Scan for the cell matching the given text and deliver its [x, y] coordinate at center. 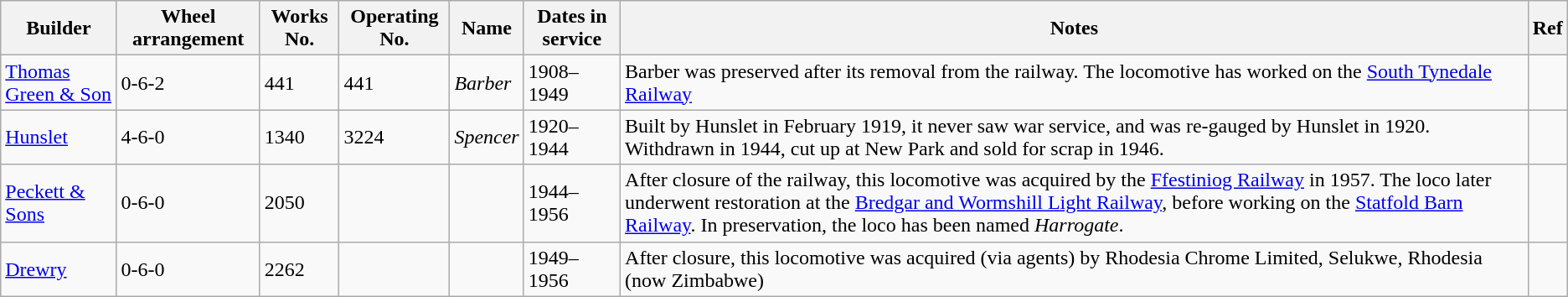
1944–1956 [571, 203]
Spencer [487, 138]
Ref [1548, 29]
Drewry [59, 268]
After closure, this locomotive was acquired (via agents) by Rhodesia Chrome Limited, Selukwe, Rhodesia (now Zimbabwe) [1075, 268]
Notes [1075, 29]
2050 [300, 203]
Name [487, 29]
3224 [395, 138]
Barber was preserved after its removal from the railway. The locomotive has worked on the South Tynedale Railway [1075, 82]
2262 [300, 268]
4-6-0 [188, 138]
Wheel arrangement [188, 29]
Hunslet [59, 138]
Dates in service [571, 29]
Barber [487, 82]
Thomas Green & Son [59, 82]
1949–1956 [571, 268]
1920–1944 [571, 138]
Operating No. [395, 29]
Peckett & Sons [59, 203]
1340 [300, 138]
0-6-2 [188, 82]
Works No. [300, 29]
Builder [59, 29]
1908–1949 [571, 82]
